Search for the cell housing the specified text and yield its [X, Y] center coordinate. 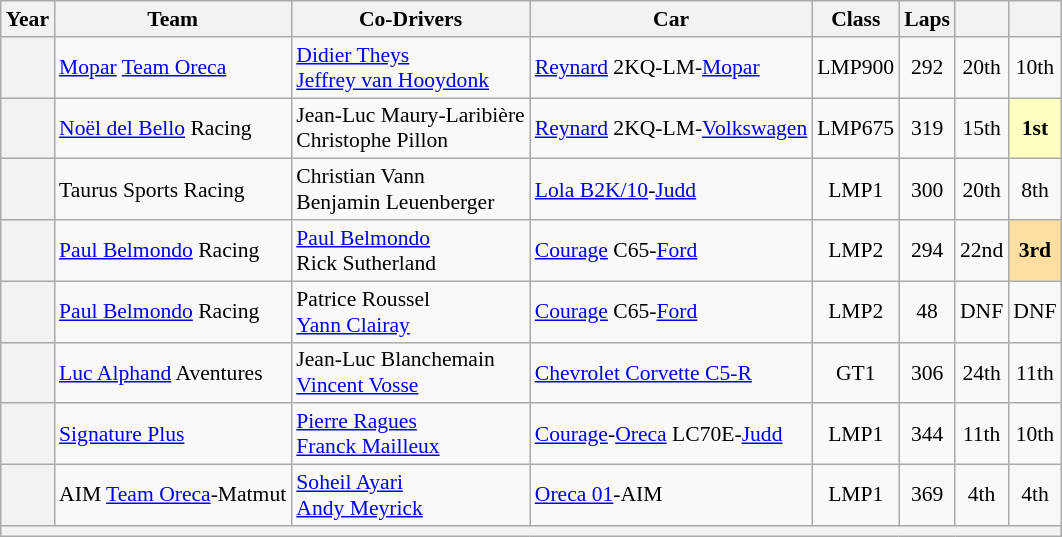
344 [927, 434]
GT1 [856, 372]
15th [982, 128]
Jean-Luc Maury-Laribière Christophe Pillon [410, 128]
Year [28, 19]
1st [1034, 128]
292 [927, 68]
8th [1034, 190]
Paul Belmondo Rick Sutherland [410, 250]
Class [856, 19]
Signature Plus [172, 434]
Noël del Bello Racing [172, 128]
Didier Theys Jeffrey van Hooydonk [410, 68]
Reynard 2KQ-LM-Mopar [672, 68]
Team [172, 19]
LMP900 [856, 68]
Taurus Sports Racing [172, 190]
Laps [927, 19]
3rd [1034, 250]
306 [927, 372]
AIM Team Oreca-Matmut [172, 496]
Christian Vann Benjamin Leuenberger [410, 190]
48 [927, 312]
Jean-Luc Blanchemain Vincent Vosse [410, 372]
Soheil Ayari Andy Meyrick [410, 496]
Courage-Oreca LC70E-Judd [672, 434]
Car [672, 19]
300 [927, 190]
Oreca 01-AIM [672, 496]
Mopar Team Oreca [172, 68]
LMP675 [856, 128]
Reynard 2KQ-LM-Volkswagen [672, 128]
Lola B2K/10-Judd [672, 190]
369 [927, 496]
Pierre Ragues Franck Mailleux [410, 434]
24th [982, 372]
319 [927, 128]
Patrice Roussel Yann Clairay [410, 312]
Luc Alphand Aventures [172, 372]
Chevrolet Corvette C5-R [672, 372]
22nd [982, 250]
294 [927, 250]
Co-Drivers [410, 19]
